Return (x, y) of the center of cell containing provided text 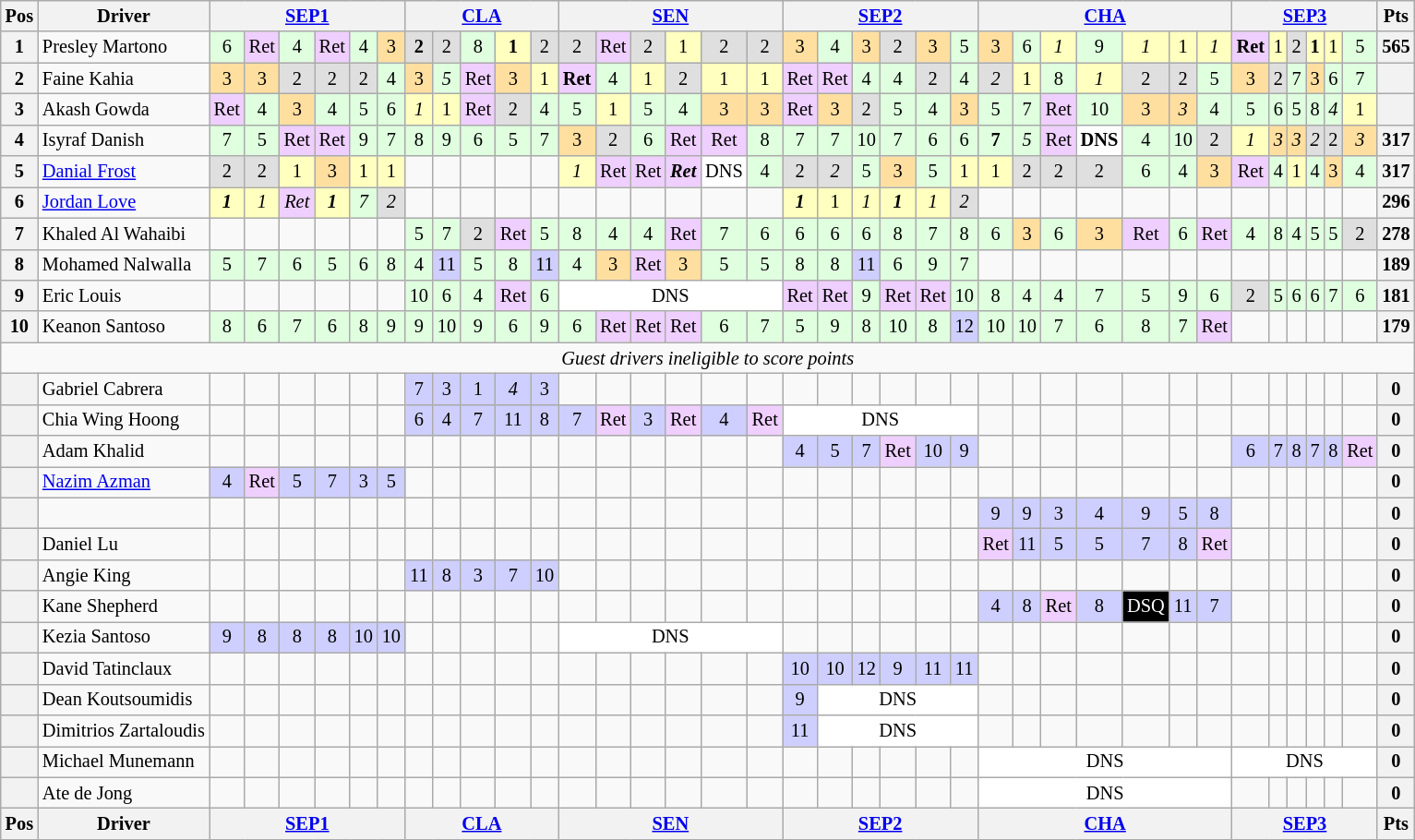
Gabriel Cabrera (124, 389)
Isyraf Danish (124, 140)
179 (1396, 327)
Adam Khalid (124, 451)
Keanon Santoso (124, 327)
296 (1396, 202)
Ate de Jong (124, 793)
Mohamed Nalwalla (124, 265)
Daniel Lu (124, 544)
Angie King (124, 575)
Nazim Azman (124, 482)
189 (1396, 265)
Dean Koutsoumidis (124, 700)
Jordan Love (124, 202)
Kane Shepherd (124, 606)
181 (1396, 295)
Khaled Al Wahaibi (124, 234)
Guest drivers ineligible to score points (708, 358)
565 (1396, 47)
Chia Wing Hoong (124, 420)
Kezia Santoso (124, 637)
Danial Frost (124, 172)
Faine Kahia (124, 78)
Dimitrios Zartaloudis (124, 730)
DSQ (1145, 606)
Presley Martono (124, 47)
278 (1396, 234)
Michael Munemann (124, 762)
David Tatinclaux (124, 668)
Eric Louis (124, 295)
Akash Gowda (124, 109)
